Locate the cell with the specified text and output its [x, y] center coordinate. 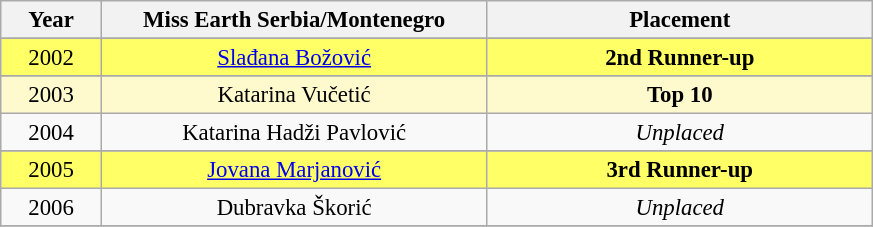
Dubravka Škorić [294, 208]
2003 [52, 95]
Miss Earth Serbia/Montenegro [294, 20]
Slađana Božović [294, 58]
Katarina Vučetić [294, 95]
2005 [52, 170]
Placement [680, 20]
3rd Runner-up [680, 170]
2006 [52, 208]
2002 [52, 58]
Katarina Hadži Pavlović [294, 133]
2nd Runner-up [680, 58]
2004 [52, 133]
Jovana Marjanović [294, 170]
Year [52, 20]
Top 10 [680, 95]
